Detect which cell encompasses the target text, then output its [x, y] center coordinate. 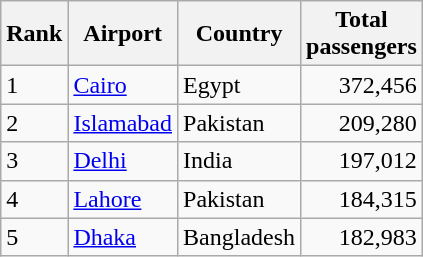
Bangladesh [240, 237]
2 [34, 123]
Dhaka [123, 237]
182,983 [362, 237]
184,315 [362, 199]
5 [34, 237]
372,456 [362, 85]
4 [34, 199]
Lahore [123, 199]
Country [240, 34]
India [240, 161]
Egypt [240, 85]
Totalpassengers [362, 34]
Rank [34, 34]
Delhi [123, 161]
Islamabad [123, 123]
Cairo [123, 85]
3 [34, 161]
197,012 [362, 161]
1 [34, 85]
Airport [123, 34]
209,280 [362, 123]
